Output the [X, Y] coordinate of the center of the cell containing the given text.  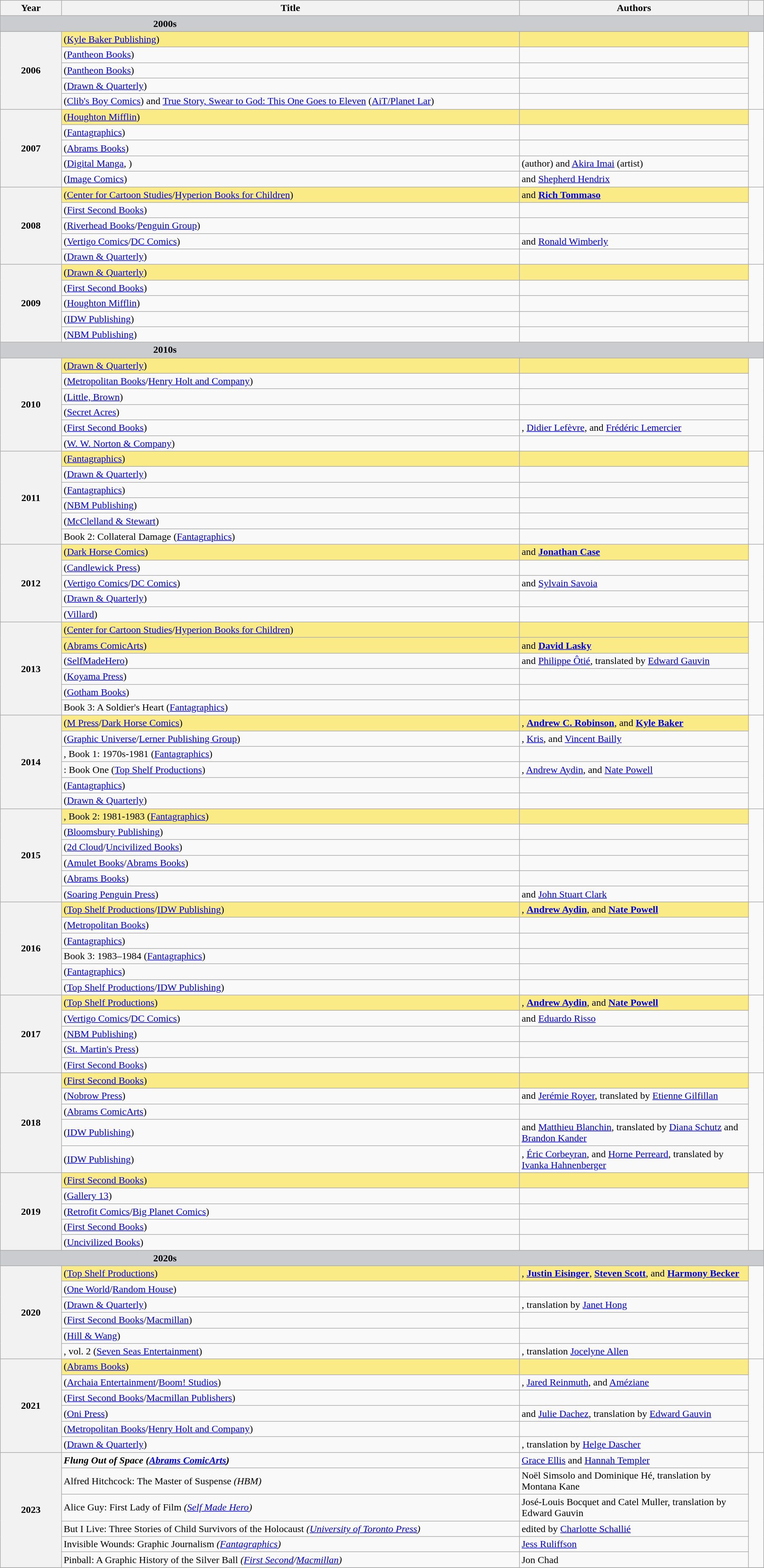
Authors [634, 8]
and Matthieu Blanchin, translated by Diana Schutz and Brandon Kander [634, 1133]
, Éric Corbeyran, and Horne Perreard, translated by Ivanka Hahnenberger [634, 1159]
(SelfMadeHero) [290, 661]
2018 [31, 1123]
(First Second Books/Macmillan) [290, 1320]
edited by Charlotte Schallié [634, 1529]
(Nobrow Press) [290, 1096]
2020s [382, 1258]
2019 [31, 1211]
(Candlewick Press) [290, 568]
Title [290, 8]
2006 [31, 70]
2020 [31, 1312]
(Gallery 13) [290, 1196]
and Shepherd Hendrix [634, 179]
2011 [31, 498]
(Archaia Entertainment/Boom! Studios) [290, 1382]
Jess Ruliffson [634, 1544]
(Oni Press) [290, 1413]
(Little, Brown) [290, 396]
and Julie Dachez, translation by Edward Gauvin [634, 1413]
(First Second Books/Macmillan Publishers) [290, 1398]
, Jared Reinmuth, and Améziane [634, 1382]
(Kyle Baker Publishing) [290, 39]
Alfred Hitchcock: The Master of Suspense (HBM) [290, 1481]
2023 [31, 1510]
2017 [31, 1034]
(M Press/Dark Horse Comics) [290, 723]
2013 [31, 668]
(Koyama Press) [290, 676]
and Eduardo Risso [634, 1018]
2000s [382, 24]
, Book 2: 1981-1983 (Fantagraphics) [290, 816]
(St. Martin's Press) [290, 1049]
Jon Chad [634, 1560]
(2d Cloud/Uncivilized Books) [290, 847]
, Kris, and Vincent Bailly [634, 739]
Alice Guy: First Lady of Film (Self Made Hero) [290, 1508]
(Hill & Wang) [290, 1336]
(Retrofit Comics/Big Planet Comics) [290, 1212]
, Book 1: 1970s-1981 (Fantagraphics) [290, 754]
2010 [31, 404]
(Metropolitan Books) [290, 925]
Flung Out of Space (Abrams ComicArts) [290, 1460]
Noël Simsolo and Dominique Hé, translation by Montana Kane [634, 1481]
, translation by Janet Hong [634, 1305]
(McClelland & Stewart) [290, 521]
But I Live: Three Stories of Child Survivors of the Holocaust (University of Toronto Press) [290, 1529]
(Villard) [290, 614]
and Philippe Ôtié, translated by Edward Gauvin [634, 661]
2009 [31, 303]
2016 [31, 948]
, vol. 2 (Seven Seas Entertainment) [290, 1351]
(Digital Manga, ) [290, 163]
(Riverhead Books/Penguin Group) [290, 226]
2012 [31, 583]
Pinball: A Graphic History of the Silver Ball (First Second/Macmillan) [290, 1560]
, translation by Helge Dascher [634, 1444]
Year [31, 8]
Book 2: Collateral Damage (Fantagraphics) [290, 537]
, translation Jocelyne Allen [634, 1351]
and Rich Tommaso [634, 195]
Grace Ellis and Hannah Templer [634, 1460]
(W. W. Norton & Company) [290, 443]
(Image Comics) [290, 179]
2010s [382, 350]
2007 [31, 148]
(Graphic Universe/Lerner Publishing Group) [290, 739]
and Jerémie Royer, translated by Etienne Gilfillan [634, 1096]
, Justin Eisinger, Steven Scott, and Harmony Becker [634, 1274]
2021 [31, 1405]
2008 [31, 226]
2015 [31, 855]
(Soaring Penguin Press) [290, 894]
(Secret Acres) [290, 412]
and Sylvain Savoia [634, 583]
Book 3: A Soldier's Heart (Fantagraphics) [290, 708]
and Ronald Wimberly [634, 241]
and Jonathan Case [634, 552]
(Uncivilized Books) [290, 1243]
: Book One (Top Shelf Productions) [290, 770]
Book 3: 1983–1984 (Fantagraphics) [290, 956]
, Didier Lefèvre, and Frédéric Lemercier [634, 428]
(author) and Akira Imai (artist) [634, 163]
(Clib's Boy Comics) and True Story, Swear to God: This One Goes to Eleven (AiT/Planet Lar) [290, 101]
José-Louis Bocquet and Catel Muller, translation by Edward Gauvin [634, 1508]
Invisible Wounds: Graphic Journalism (Fantagraphics) [290, 1544]
and John Stuart Clark [634, 894]
, Andrew C. Robinson, and Kyle Baker [634, 723]
and David Lasky [634, 645]
(Amulet Books/Abrams Books) [290, 863]
(One World/Random House) [290, 1289]
(Dark Horse Comics) [290, 552]
2014 [31, 762]
(Gotham Books) [290, 692]
(Bloomsbury Publishing) [290, 832]
